Locate the cell with the specified text and output its (X, Y) center coordinate. 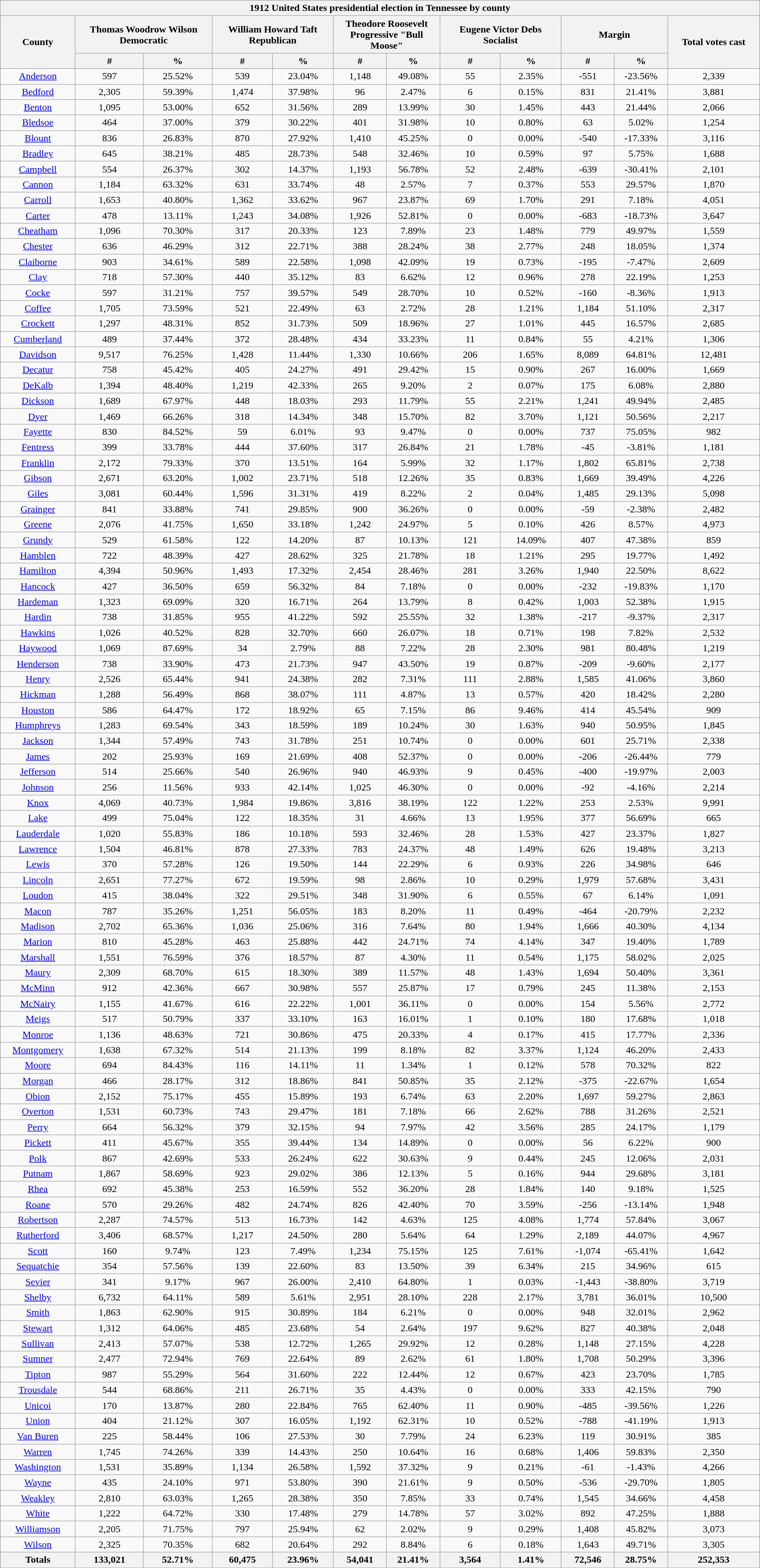
23.37% (641, 834)
971 (242, 1483)
1,705 (109, 308)
37.44% (178, 339)
1,344 (109, 741)
982 (714, 432)
1,592 (360, 1467)
31.60% (303, 1374)
1,915 (714, 602)
4 (470, 1035)
22.58% (303, 262)
-464 (588, 911)
1,192 (360, 1421)
955 (242, 617)
15.89% (303, 1096)
15 (470, 370)
9,517 (109, 354)
74.26% (178, 1451)
57.84% (641, 1220)
69.09% (178, 602)
1912 United States presidential election in Tennessee by county (380, 8)
553 (588, 184)
DeKalb (38, 385)
98 (360, 880)
248 (588, 246)
466 (109, 1081)
57.28% (178, 864)
9.74% (178, 1251)
12.06% (641, 1158)
5.02% (641, 123)
-1,074 (588, 1251)
1,525 (714, 1189)
665 (714, 818)
38.21% (178, 153)
2,152 (109, 1096)
1.53% (531, 834)
1,253 (714, 277)
478 (109, 216)
19.48% (641, 849)
909 (714, 710)
8.84% (413, 1544)
Hardin (38, 617)
482 (242, 1205)
1.45% (531, 107)
435 (109, 1483)
5.64% (413, 1235)
64.47% (178, 710)
31.73% (303, 324)
682 (242, 1544)
1.43% (531, 973)
28.70% (413, 293)
60,475 (242, 1560)
1,745 (109, 1451)
2,214 (714, 787)
27 (470, 324)
11.44% (303, 354)
50.40% (641, 973)
282 (360, 679)
60.73% (178, 1112)
3.26% (531, 571)
564 (242, 1374)
25.88% (303, 942)
622 (360, 1158)
197 (470, 1328)
552 (360, 1189)
59.83% (641, 1451)
0.55% (531, 895)
0.93% (531, 864)
0.67% (531, 1374)
12.72% (303, 1343)
1,689 (109, 401)
34.66% (641, 1498)
870 (242, 138)
66.26% (178, 416)
8.57% (641, 525)
Moore (38, 1065)
52.37% (413, 756)
1.17% (531, 462)
2,521 (714, 1112)
376 (242, 957)
2.30% (531, 648)
30.86% (303, 1035)
16.73% (303, 1220)
9.46% (531, 710)
37.60% (303, 447)
55.83% (178, 834)
4,051 (714, 200)
2.12% (531, 1081)
830 (109, 432)
1,026 (109, 633)
2,532 (714, 633)
2,485 (714, 401)
22.29% (413, 864)
Monroe (38, 1035)
2,685 (714, 324)
1,697 (588, 1096)
Crockett (38, 324)
475 (360, 1035)
4.63% (413, 1220)
251 (360, 741)
69.54% (178, 726)
867 (109, 1158)
741 (242, 509)
758 (109, 370)
2,076 (109, 525)
Giles (38, 494)
6.23% (531, 1436)
Greene (38, 525)
2.21% (531, 401)
24.38% (303, 679)
0.68% (531, 1451)
1,688 (714, 153)
29.85% (303, 509)
23.70% (641, 1374)
Hamilton (38, 571)
10.13% (413, 540)
14.20% (303, 540)
13.87% (178, 1405)
75.05% (641, 432)
631 (242, 184)
554 (109, 169)
12,481 (714, 354)
Washington (38, 1467)
2,153 (714, 988)
Lewis (38, 864)
0.12% (531, 1065)
24 (470, 1436)
-65.41% (641, 1251)
2,025 (714, 957)
404 (109, 1421)
Marion (38, 942)
-256 (588, 1205)
1,002 (242, 478)
28.10% (413, 1297)
84.52% (178, 432)
Margin (614, 35)
26.83% (178, 138)
88 (360, 648)
42.36% (178, 988)
333 (588, 1390)
31.98% (413, 123)
1,096 (109, 231)
46.29% (178, 246)
1,596 (242, 494)
33.88% (178, 509)
42.33% (303, 385)
941 (242, 679)
7.49% (303, 1251)
169 (242, 756)
22.50% (641, 571)
325 (360, 555)
56.78% (413, 169)
6.08% (641, 385)
1,708 (588, 1359)
18.35% (303, 818)
3.02% (531, 1514)
Madison (38, 926)
912 (109, 988)
1.22% (531, 803)
37.00% (178, 123)
41.06% (641, 679)
24.97% (413, 525)
22.84% (303, 1405)
Sevier (38, 1282)
1,643 (588, 1544)
193 (360, 1096)
57.30% (178, 277)
Franklin (38, 462)
36.20% (413, 1189)
40.52% (178, 633)
50.96% (178, 571)
7.82% (641, 633)
2,413 (109, 1343)
42.40% (413, 1205)
0.18% (531, 1544)
Cheatham (38, 231)
80 (470, 926)
0.57% (531, 694)
76.25% (178, 354)
36.11% (413, 1004)
33.74% (303, 184)
420 (588, 694)
Totals (38, 1560)
12.13% (413, 1173)
37.98% (303, 92)
31.90% (413, 895)
1.78% (531, 447)
24.71% (413, 942)
1,802 (588, 462)
9.17% (178, 1282)
1,551 (109, 957)
2.53% (641, 803)
24.50% (303, 1235)
9.18% (641, 1189)
Warren (38, 1451)
202 (109, 756)
0.96% (531, 277)
22.22% (303, 1004)
Total votes cast (714, 42)
Henderson (38, 663)
67.97% (178, 401)
987 (109, 1374)
56.05% (303, 911)
45.28% (178, 942)
291 (588, 200)
75.15% (413, 1251)
1,217 (242, 1235)
16.00% (641, 370)
48.31% (178, 324)
2,101 (714, 169)
3,116 (714, 138)
281 (470, 571)
2.35% (531, 76)
-17.33% (641, 138)
408 (360, 756)
Union (38, 1421)
126 (242, 864)
399 (109, 447)
30.63% (413, 1158)
Wayne (38, 1483)
28.75% (641, 1560)
-536 (588, 1483)
Lake (38, 818)
1,175 (588, 957)
32.15% (303, 1127)
22.71% (303, 246)
3,213 (714, 849)
1,018 (714, 1019)
228 (470, 1297)
Dickson (38, 401)
385 (714, 1436)
6,732 (109, 1297)
-540 (588, 138)
18.05% (641, 246)
76.59% (178, 957)
38.19% (413, 803)
64.80% (413, 1282)
49.71% (641, 1544)
0.15% (531, 92)
836 (109, 138)
3,719 (714, 1282)
48.39% (178, 555)
1,638 (109, 1050)
386 (360, 1173)
50.95% (641, 726)
35.89% (178, 1467)
4,069 (109, 803)
181 (360, 1112)
1.63% (531, 726)
2,172 (109, 462)
62.90% (178, 1313)
96 (360, 92)
2,962 (714, 1313)
121 (470, 540)
Scott (38, 1251)
65 (360, 710)
339 (242, 1451)
25.93% (178, 756)
2,003 (714, 772)
0.17% (531, 1035)
170 (109, 1405)
981 (588, 648)
63.32% (178, 184)
4,266 (714, 1467)
27.53% (303, 1436)
401 (360, 123)
343 (242, 726)
23.87% (413, 200)
199 (360, 1050)
-683 (588, 216)
31.56% (303, 107)
1,545 (588, 1498)
1,492 (714, 555)
1,805 (714, 1483)
6.74% (413, 1096)
Clay (38, 277)
13.11% (178, 216)
659 (242, 586)
Tipton (38, 1374)
797 (242, 1529)
-39.56% (641, 1405)
75.04% (178, 818)
57.68% (641, 880)
455 (242, 1096)
9.20% (413, 385)
30.98% (303, 988)
593 (360, 834)
35.26% (178, 911)
5.56% (641, 1004)
826 (360, 1205)
59.39% (178, 92)
0.73% (531, 262)
1,098 (360, 262)
25.52% (178, 76)
3,406 (109, 1235)
Marshall (38, 957)
3,816 (360, 803)
16.71% (303, 602)
4,458 (714, 1498)
521 (242, 308)
827 (588, 1328)
67 (588, 895)
1,181 (714, 447)
601 (588, 741)
787 (109, 911)
25.71% (641, 741)
-400 (588, 772)
533 (242, 1158)
52.71% (178, 1560)
4.21% (641, 339)
71.75% (178, 1529)
757 (242, 293)
0.37% (531, 184)
56.49% (178, 694)
8.18% (413, 1050)
652 (242, 107)
-23.56% (641, 76)
330 (242, 1514)
3,305 (714, 1544)
Williamson (38, 1529)
-22.67% (641, 1081)
Johnson (38, 787)
672 (242, 880)
491 (360, 370)
Chester (38, 246)
134 (360, 1143)
426 (588, 525)
18.86% (303, 1081)
Knox (38, 803)
1,827 (714, 834)
1,642 (714, 1251)
1,234 (360, 1251)
1,940 (588, 571)
1.70% (531, 200)
318 (242, 416)
2.57% (413, 184)
0.49% (531, 911)
2,863 (714, 1096)
347 (588, 942)
45.82% (641, 1529)
1,069 (109, 648)
33 (470, 1498)
73.59% (178, 308)
41.67% (178, 1004)
265 (360, 385)
Roane (38, 1205)
Thomas Woodrow WilsonDemocratic (144, 35)
29.92% (413, 1343)
3,073 (714, 1529)
1,323 (109, 602)
Loudon (38, 895)
2,280 (714, 694)
1,394 (109, 385)
215 (588, 1266)
463 (242, 942)
Gibson (38, 478)
2,651 (109, 880)
18.59% (303, 726)
355 (242, 1143)
279 (360, 1514)
2.47% (413, 92)
106 (242, 1436)
40.30% (641, 926)
444 (242, 447)
1,095 (109, 107)
2,772 (714, 1004)
Robertson (38, 1220)
64.06% (178, 1328)
14.37% (303, 169)
75.17% (178, 1096)
6.14% (641, 895)
3,396 (714, 1359)
1,330 (360, 354)
2,951 (360, 1297)
24.27% (303, 370)
74.57% (178, 1220)
70.30% (178, 231)
58.69% (178, 1173)
63.03% (178, 1498)
26.58% (303, 1467)
Benton (38, 107)
175 (588, 385)
Haywood (38, 648)
1,243 (242, 216)
3,860 (714, 679)
2.88% (531, 679)
892 (588, 1514)
46.30% (413, 787)
McNairy (38, 1004)
2,205 (109, 1529)
434 (360, 339)
1.49% (531, 849)
407 (588, 540)
443 (588, 107)
23.96% (303, 1560)
Campbell (38, 169)
21.44% (641, 107)
47.25% (641, 1514)
1,134 (242, 1467)
13.99% (413, 107)
21.13% (303, 1050)
831 (588, 92)
1,091 (714, 895)
Jackson (38, 741)
2,339 (714, 76)
278 (588, 277)
19.86% (303, 803)
694 (109, 1065)
28.17% (178, 1081)
61.58% (178, 540)
0.42% (531, 602)
29.13% (641, 494)
87.69% (178, 648)
59.27% (641, 1096)
Weakley (38, 1498)
Humphreys (38, 726)
499 (109, 818)
31.21% (178, 293)
52 (470, 169)
1.29% (531, 1235)
-20.79% (641, 911)
62.40% (413, 1405)
Lawrence (38, 849)
509 (360, 324)
2.20% (531, 1096)
1,474 (242, 92)
10.24% (413, 726)
16.59% (303, 1189)
12.26% (413, 478)
59 (242, 432)
3,181 (714, 1173)
7.15% (413, 710)
2.72% (413, 308)
1,585 (588, 679)
164 (360, 462)
Cumberland (38, 339)
1,406 (588, 1451)
58.02% (641, 957)
2,309 (109, 973)
1,020 (109, 834)
9.47% (413, 432)
Coffee (38, 308)
56 (588, 1143)
McMinn (38, 988)
Unicoi (38, 1405)
189 (360, 726)
19.40% (641, 942)
0.44% (531, 1158)
28.38% (303, 1498)
Bledsoe (38, 123)
77.27% (178, 880)
18.30% (303, 973)
-232 (588, 586)
1,283 (109, 726)
1,242 (360, 525)
-26.44% (641, 756)
34.61% (178, 262)
765 (360, 1405)
3,647 (714, 216)
26.84% (413, 447)
2,738 (714, 462)
903 (109, 262)
Perry (38, 1127)
198 (588, 633)
1,654 (714, 1081)
65.81% (641, 462)
Hickman (38, 694)
41.22% (303, 617)
0.71% (531, 633)
14.78% (413, 1514)
2,189 (588, 1235)
Jefferson (38, 772)
Hawkins (38, 633)
948 (588, 1313)
1,025 (360, 787)
-485 (588, 1405)
388 (360, 246)
42 (470, 1127)
22.19% (641, 277)
1,170 (714, 586)
-30.41% (641, 169)
Sullivan (38, 1343)
9,991 (714, 803)
1,003 (588, 602)
225 (109, 1436)
256 (109, 787)
67.32% (178, 1050)
3,881 (714, 92)
1,251 (242, 911)
James (38, 756)
944 (588, 1173)
White (38, 1514)
33.90% (178, 663)
1.34% (413, 1065)
0.84% (531, 339)
1,845 (714, 726)
29.57% (641, 184)
50.85% (413, 1081)
144 (360, 864)
84.43% (178, 1065)
6.22% (641, 1143)
40.38% (641, 1328)
0.50% (531, 1483)
18.42% (641, 694)
-7.47% (641, 262)
529 (109, 540)
28.73% (303, 153)
570 (109, 1205)
25.06% (303, 926)
2.02% (413, 1529)
William Howard TaftRepublican (273, 35)
33.10% (303, 1019)
26.37% (178, 169)
0.83% (531, 478)
0.59% (531, 153)
5.99% (413, 462)
-45 (588, 447)
295 (588, 555)
-29.70% (641, 1483)
93 (360, 432)
31 (360, 818)
38.04% (178, 895)
1,124 (588, 1050)
1,926 (360, 216)
64 (470, 1235)
25.94% (303, 1529)
8,622 (714, 571)
442 (360, 942)
36.26% (413, 509)
1,863 (109, 1313)
54 (360, 1328)
64.72% (178, 1514)
-217 (588, 617)
1,559 (714, 231)
464 (109, 123)
-788 (588, 1421)
15.70% (413, 416)
6.01% (303, 432)
1.65% (531, 354)
9.62% (531, 1328)
4.14% (531, 942)
36.01% (641, 1297)
350 (360, 1498)
1,121 (588, 416)
0.79% (531, 988)
-375 (588, 1081)
Hamblen (38, 555)
2.86% (413, 880)
26.96% (303, 772)
29.26% (178, 1205)
65.44% (178, 679)
586 (109, 710)
38.07% (303, 694)
42.09% (413, 262)
769 (242, 1359)
1,653 (109, 200)
Wilson (38, 1544)
50.56% (641, 416)
3,781 (588, 1297)
26.07% (413, 633)
1,493 (242, 571)
1,036 (242, 926)
0.54% (531, 957)
Montgomery (38, 1050)
Bedford (38, 92)
19.59% (303, 880)
2,325 (109, 1544)
42.69% (178, 1158)
72.94% (178, 1359)
859 (714, 540)
1.41% (531, 1560)
Cocke (38, 293)
68.57% (178, 1235)
17.32% (303, 571)
2,048 (714, 1328)
Morgan (38, 1081)
2,671 (109, 478)
-19.83% (641, 586)
23.71% (303, 478)
1.95% (531, 818)
34.08% (303, 216)
828 (242, 633)
26.00% (303, 1282)
1,694 (588, 973)
539 (242, 76)
341 (109, 1282)
30.91% (641, 1436)
-92 (588, 787)
302 (242, 169)
-3.81% (641, 447)
1,179 (714, 1127)
44.07% (641, 1235)
2,031 (714, 1158)
1,312 (109, 1328)
Meigs (38, 1019)
21.12% (178, 1421)
1,504 (109, 849)
822 (714, 1065)
Carter (38, 216)
Sumner (38, 1359)
45.54% (641, 710)
626 (588, 849)
38 (470, 246)
211 (242, 1390)
1,666 (588, 926)
64.11% (178, 1297)
45.25% (413, 138)
2,217 (714, 416)
264 (360, 602)
79.33% (178, 462)
390 (360, 1483)
18.92% (303, 710)
538 (242, 1343)
-2.38% (641, 509)
3.56% (531, 1127)
20.64% (303, 1544)
25.87% (413, 988)
947 (360, 663)
-206 (588, 756)
7.85% (413, 1498)
540 (242, 772)
68.86% (178, 1390)
-160 (588, 293)
2,880 (714, 385)
0.74% (531, 1498)
57.49% (178, 741)
0.21% (531, 1467)
7.89% (413, 231)
548 (360, 153)
57.07% (178, 1343)
616 (242, 1004)
-551 (588, 76)
10.66% (413, 354)
3,081 (109, 494)
30.22% (303, 123)
592 (360, 617)
322 (242, 895)
320 (242, 602)
307 (242, 1421)
-38.80% (641, 1282)
63.20% (178, 478)
718 (109, 277)
411 (109, 1143)
Lincoln (38, 880)
-1,443 (588, 1282)
23.68% (303, 1328)
39 (470, 1266)
50.29% (641, 1359)
440 (242, 277)
7.64% (413, 926)
4,134 (714, 926)
57.56% (178, 1266)
34.98% (641, 864)
Theodore RooseveltProgressive "Bull Moose" (386, 35)
1,408 (588, 1529)
Houston (38, 710)
4.30% (413, 957)
40.80% (178, 200)
7.22% (413, 648)
289 (360, 107)
Rhea (38, 1189)
1,362 (242, 200)
68.70% (178, 973)
250 (360, 1451)
31.26% (641, 1112)
Overton (38, 1112)
8.20% (413, 911)
-61 (588, 1467)
52.38% (641, 602)
737 (588, 432)
292 (360, 1544)
57 (470, 1514)
61 (470, 1359)
Blount (38, 138)
Putnam (38, 1173)
1,374 (714, 246)
226 (588, 864)
1,410 (360, 138)
2,350 (714, 1451)
1,254 (714, 123)
60.44% (178, 494)
56.69% (641, 818)
267 (588, 370)
62 (360, 1529)
Carroll (38, 200)
140 (588, 1189)
3,564 (470, 1560)
Davidson (38, 354)
49.08% (413, 76)
4,226 (714, 478)
5,098 (714, 494)
473 (242, 663)
46.93% (413, 772)
419 (360, 494)
513 (242, 1220)
-9.60% (641, 663)
-639 (588, 169)
-1.43% (641, 1467)
293 (360, 401)
21.69% (303, 756)
7.79% (413, 1436)
116 (242, 1065)
354 (109, 1266)
80.48% (641, 648)
2,305 (109, 92)
10.18% (303, 834)
646 (714, 864)
Cannon (38, 184)
66 (470, 1112)
-18.73% (641, 216)
1,888 (714, 1514)
72,546 (588, 1560)
37.32% (413, 1467)
Macon (38, 911)
21 (470, 447)
3,361 (714, 973)
39.57% (303, 293)
31.78% (303, 741)
2,232 (714, 911)
41.75% (178, 525)
49.94% (641, 401)
64.81% (641, 354)
Fayette (38, 432)
55.29% (178, 1374)
518 (360, 478)
17.68% (641, 1019)
790 (714, 1390)
2.64% (413, 1328)
70.35% (178, 1544)
2,287 (109, 1220)
33.78% (178, 447)
22.49% (303, 308)
2,066 (714, 107)
25.66% (178, 772)
1.01% (531, 324)
22.64% (303, 1359)
0.07% (531, 385)
Dyer (38, 416)
4,967 (714, 1235)
3,067 (714, 1220)
7.61% (531, 1251)
1,979 (588, 880)
667 (242, 988)
Pickett (38, 1143)
183 (360, 911)
30.89% (303, 1313)
1,226 (714, 1405)
423 (588, 1374)
-8.36% (641, 293)
660 (360, 633)
28.48% (303, 339)
788 (588, 1112)
405 (242, 370)
29.47% (303, 1112)
184 (360, 1313)
Claiborne (38, 262)
21.73% (303, 663)
0.16% (531, 1173)
6.34% (531, 1266)
28.24% (413, 246)
915 (242, 1313)
18.96% (413, 324)
7 (470, 184)
31.85% (178, 617)
160 (109, 1251)
48.63% (178, 1035)
1,136 (109, 1035)
722 (109, 555)
53.00% (178, 107)
17.77% (641, 1035)
16.05% (303, 1421)
14.11% (303, 1065)
3.70% (531, 416)
33.23% (413, 339)
6.62% (413, 277)
50.79% (178, 1019)
5.61% (303, 1297)
Smith (38, 1313)
4,228 (714, 1343)
14.89% (413, 1143)
Henry (38, 679)
933 (242, 787)
1,193 (360, 169)
70.32% (641, 1065)
2,810 (109, 1498)
11.57% (413, 973)
21.61% (413, 1483)
-59 (588, 509)
8.22% (413, 494)
549 (360, 293)
19.50% (303, 864)
54,041 (360, 1560)
13.79% (413, 602)
4.43% (413, 1390)
133,021 (109, 1560)
40.73% (178, 803)
Grainger (38, 509)
1,867 (109, 1173)
13.50% (413, 1266)
2,702 (109, 926)
County (38, 42)
13.51% (303, 462)
1,789 (714, 942)
645 (109, 153)
557 (360, 988)
14.34% (303, 416)
34 (242, 648)
1.84% (531, 1189)
721 (242, 1035)
1,155 (109, 1004)
2,482 (714, 509)
Stewart (38, 1328)
18.57% (303, 957)
26.24% (303, 1158)
10,500 (714, 1297)
18.03% (303, 401)
62.31% (413, 1421)
Polk (38, 1158)
7.31% (413, 679)
4,394 (109, 571)
29.02% (303, 1173)
36.50% (178, 586)
29.42% (413, 370)
1,948 (714, 1205)
11.38% (641, 988)
1,650 (242, 525)
22.60% (303, 1266)
810 (109, 942)
0.04% (531, 494)
Obion (38, 1096)
1,306 (714, 339)
4.66% (413, 818)
19.77% (641, 555)
Bradley (38, 153)
Hancock (38, 586)
-195 (588, 262)
Grundy (38, 540)
448 (242, 401)
3,431 (714, 880)
445 (588, 324)
1.94% (531, 926)
119 (588, 1436)
Anderson (38, 76)
2,433 (714, 1050)
42.14% (303, 787)
11.79% (413, 401)
46.20% (641, 1050)
636 (109, 246)
16.57% (641, 324)
51.10% (641, 308)
11.56% (178, 787)
-13.14% (641, 1205)
Shelby (38, 1297)
1,001 (360, 1004)
1,485 (588, 494)
3.37% (531, 1050)
39.44% (303, 1143)
16 (470, 1451)
664 (109, 1127)
2.77% (531, 246)
52.81% (413, 216)
Rutherford (38, 1235)
252,353 (714, 1560)
868 (242, 694)
12.44% (413, 1374)
27.33% (303, 849)
42.15% (641, 1390)
35.12% (303, 277)
3.59% (531, 1205)
1,469 (109, 416)
-209 (588, 663)
1,222 (109, 1514)
2,477 (109, 1359)
544 (109, 1390)
14.09% (531, 540)
8,089 (588, 354)
24.74% (303, 1205)
2.48% (531, 169)
0.03% (531, 1282)
5.75% (641, 153)
46.81% (178, 849)
285 (588, 1127)
1,428 (242, 354)
489 (109, 339)
Sequatchie (38, 1266)
47.38% (641, 540)
34.96% (641, 1266)
33.18% (303, 525)
1,297 (109, 324)
377 (588, 818)
2,410 (360, 1282)
0.28% (531, 1343)
26.71% (303, 1390)
45.42% (178, 370)
29.51% (303, 895)
783 (360, 849)
43.50% (413, 663)
23 (470, 231)
6.21% (413, 1313)
86 (470, 710)
186 (242, 834)
28.46% (413, 571)
24.10% (178, 1483)
1.48% (531, 231)
923 (242, 1173)
74 (470, 942)
1,984 (242, 803)
27.92% (303, 138)
32.70% (303, 633)
878 (242, 849)
142 (360, 1220)
2.17% (531, 1297)
Van Buren (38, 1436)
27.15% (641, 1343)
24.37% (413, 849)
1,241 (588, 401)
53.80% (303, 1483)
172 (242, 710)
1.38% (531, 617)
4.87% (413, 694)
Fentress (38, 447)
49.97% (641, 231)
45.38% (178, 1189)
139 (242, 1266)
0.45% (531, 772)
180 (588, 1019)
97 (588, 153)
65.36% (178, 926)
154 (588, 1004)
316 (360, 926)
414 (588, 710)
4.08% (531, 1220)
Eugene Victor DebsSocialist (500, 35)
692 (109, 1189)
7.97% (413, 1127)
206 (470, 354)
10.74% (413, 741)
58.44% (178, 1436)
Hardeman (38, 602)
0.80% (531, 123)
17 (470, 988)
1,870 (714, 184)
69 (470, 200)
2,526 (109, 679)
21.78% (413, 555)
2,336 (714, 1035)
94 (360, 1127)
1.80% (531, 1359)
89 (360, 1359)
Trousdale (38, 1390)
25.55% (413, 617)
17.48% (303, 1514)
24.17% (641, 1127)
Decatur (38, 370)
2.79% (303, 648)
Maury (38, 973)
578 (588, 1065)
23.04% (303, 76)
84 (360, 586)
1,288 (109, 694)
48.40% (178, 385)
70 (470, 1205)
Lauderdale (38, 834)
31.31% (303, 494)
2,177 (714, 663)
2,454 (360, 571)
4,973 (714, 525)
-9.37% (641, 617)
32.01% (641, 1313)
33.62% (303, 200)
8 (470, 602)
0.87% (531, 663)
2,338 (714, 741)
28.62% (303, 555)
39.49% (641, 478)
-19.97% (641, 772)
1,774 (588, 1220)
45.67% (178, 1143)
372 (242, 339)
29.68% (641, 1173)
2,609 (714, 262)
-41.19% (641, 1421)
163 (360, 1019)
16.01% (413, 1019)
222 (360, 1374)
-4.16% (641, 787)
389 (360, 973)
517 (109, 1019)
852 (242, 324)
14.43% (303, 1451)
337 (242, 1019)
1,785 (714, 1374)
10.64% (413, 1451)
